Pinpoint the cell where the given text exists, returning its [x, y] midpoint coordinate. 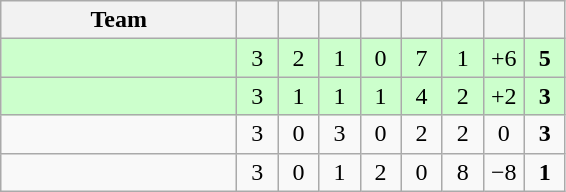
5 [544, 58]
Team [119, 20]
8 [462, 172]
7 [422, 58]
−8 [504, 172]
+2 [504, 96]
4 [422, 96]
+6 [504, 58]
